For the text-containing cell, return its midpoint in [x, y] coordinate format. 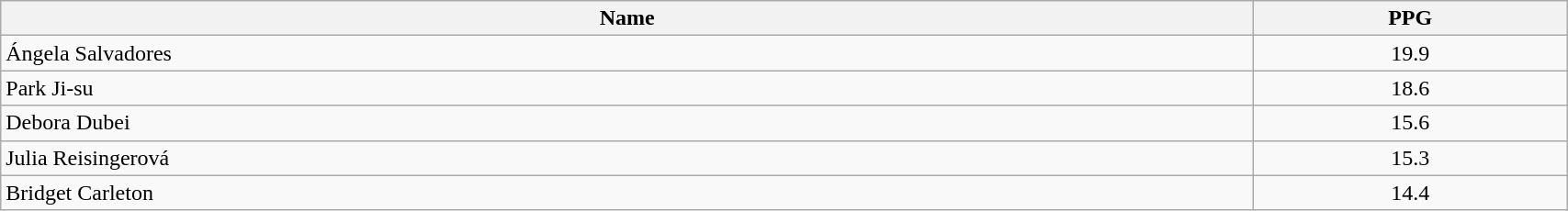
PPG [1411, 18]
Ángela Salvadores [627, 53]
Bridget Carleton [627, 193]
15.3 [1411, 158]
Name [627, 18]
18.6 [1411, 88]
19.9 [1411, 53]
15.6 [1411, 123]
Julia Reisingerová [627, 158]
Park Ji-su [627, 88]
14.4 [1411, 193]
Debora Dubei [627, 123]
